Identify which cell holds the provided text, then report its (X, Y) central coordinate. 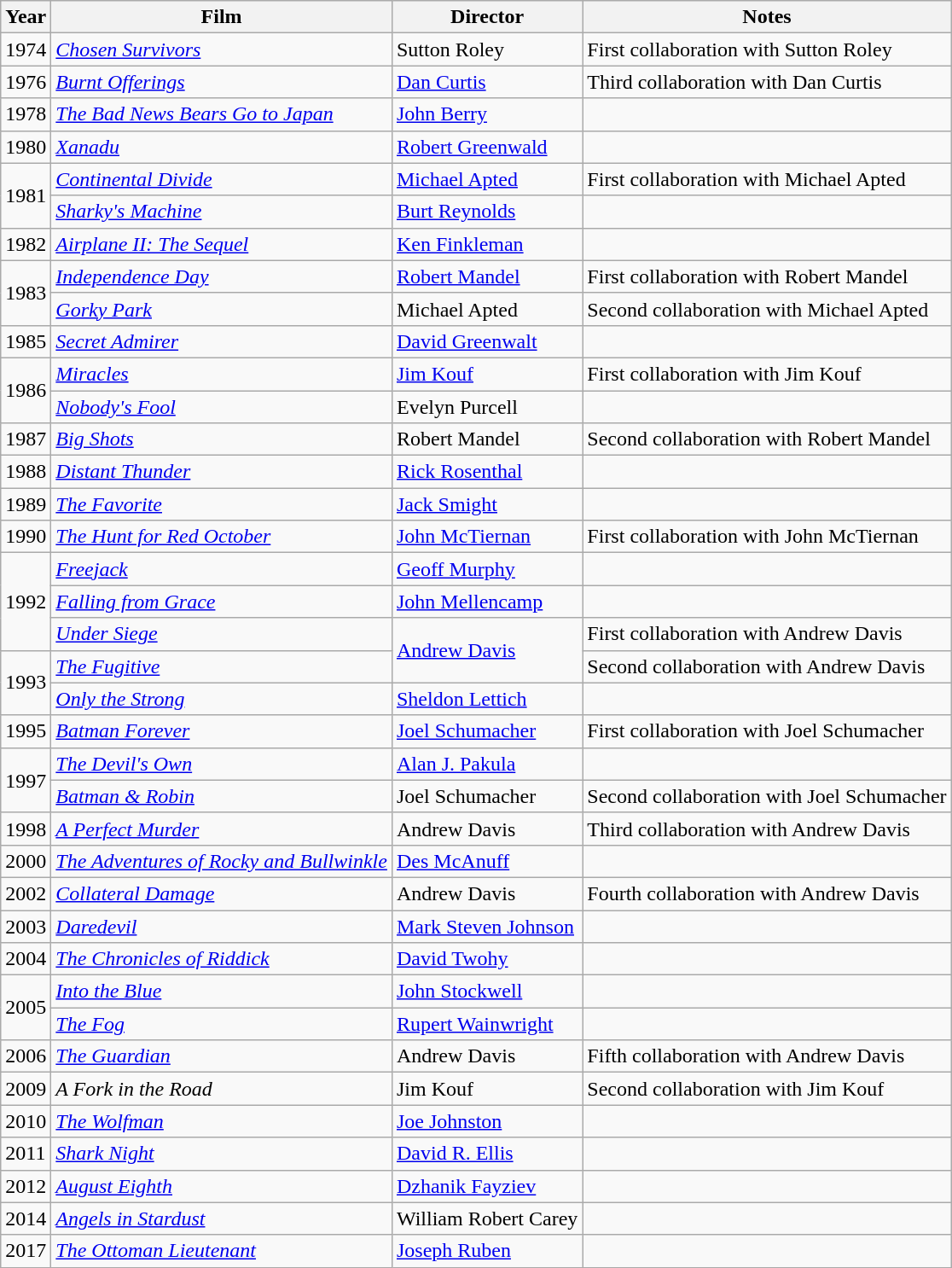
First collaboration with Sutton Roley (767, 49)
Joe Johnston (486, 1121)
Only the Strong (222, 699)
Collateral Damage (222, 893)
Sheldon Lettich (486, 699)
The Fog (222, 1024)
First collaboration with John McTiernan (767, 537)
1988 (26, 472)
The Hunt for Red October (222, 537)
Third collaboration with Dan Curtis (767, 82)
Secret Admirer (222, 341)
Distant Thunder (222, 472)
1980 (26, 147)
1981 (26, 195)
First collaboration with Jim Kouf (767, 374)
1974 (26, 49)
Continental Divide (222, 179)
2014 (26, 1219)
1978 (26, 114)
William Robert Carey (486, 1219)
Batman & Robin (222, 796)
Second collaboration with Michael Apted (767, 309)
1990 (26, 537)
Chosen Survivors (222, 49)
Rick Rosenthal (486, 472)
Burnt Offerings (222, 82)
Fourth collaboration with Andrew Davis (767, 893)
Under Siege (222, 634)
Airplane II: The Sequel (222, 244)
Year (26, 17)
2003 (26, 926)
2004 (26, 959)
The Adventures of Rocky and Bullwinkle (222, 861)
Alan J. Pakula (486, 764)
Third collaboration with Andrew Davis (767, 829)
The Favorite (222, 504)
The Chronicles of Riddick (222, 959)
1987 (26, 439)
The Bad News Bears Go to Japan (222, 114)
Falling from Grace (222, 602)
1985 (26, 341)
The Fugitive (222, 666)
David Greenwalt (486, 341)
Notes (767, 17)
Sharky's Machine (222, 212)
Angels in Stardust (222, 1219)
Director (486, 17)
John Mellencamp (486, 602)
Second collaboration with Jim Kouf (767, 1089)
Sutton Roley (486, 49)
Geoff Murphy (486, 569)
Freejack (222, 569)
The Devil's Own (222, 764)
Shark Night (222, 1154)
First collaboration with Robert Mandel (767, 276)
John McTiernan (486, 537)
2005 (26, 1008)
Gorky Park (222, 309)
Second collaboration with Robert Mandel (767, 439)
1986 (26, 390)
2002 (26, 893)
Fifth collaboration with Andrew Davis (767, 1056)
David R. Ellis (486, 1154)
2010 (26, 1121)
Dan Curtis (486, 82)
Film (222, 17)
Joseph Ruben (486, 1251)
1989 (26, 504)
1983 (26, 293)
Miracles (222, 374)
David Twohy (486, 959)
The Wolfman (222, 1121)
John Stockwell (486, 992)
First collaboration with Andrew Davis (767, 634)
John Berry (486, 114)
Independence Day (222, 276)
Rupert Wainwright (486, 1024)
The Guardian (222, 1056)
Jack Smight (486, 504)
1992 (26, 602)
Des McAnuff (486, 861)
Burt Reynolds (486, 212)
1993 (26, 683)
Evelyn Purcell (486, 407)
2006 (26, 1056)
2000 (26, 861)
A Fork in the Road (222, 1089)
First collaboration with Michael Apted (767, 179)
Big Shots (222, 439)
1995 (26, 731)
1976 (26, 82)
Robert Greenwald (486, 147)
Second collaboration with Joel Schumacher (767, 796)
1998 (26, 829)
Mark Steven Johnson (486, 926)
August Eighth (222, 1186)
A Perfect Murder (222, 829)
2009 (26, 1089)
Xanadu (222, 147)
1997 (26, 780)
2012 (26, 1186)
Batman Forever (222, 731)
Daredevil (222, 926)
Second collaboration with Andrew Davis (767, 666)
Nobody's Fool (222, 407)
2011 (26, 1154)
Into the Blue (222, 992)
Dzhanik Fayziev (486, 1186)
First collaboration with Joel Schumacher (767, 731)
Ken Finkleman (486, 244)
1982 (26, 244)
The Ottoman Lieutenant (222, 1251)
2017 (26, 1251)
